Return [x, y] of the center of cell containing provided text 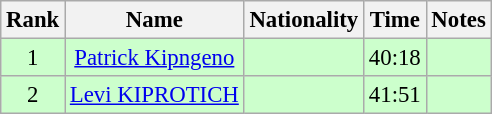
Levi KIPROTICH [155, 95]
Notes [458, 20]
Rank [33, 20]
40:18 [396, 58]
Patrick Kipngeno [155, 58]
Nationality [304, 20]
1 [33, 58]
Time [396, 20]
41:51 [396, 95]
Name [155, 20]
2 [33, 95]
